From the cell containing the given text, extract its center point as (x, y) coordinate. 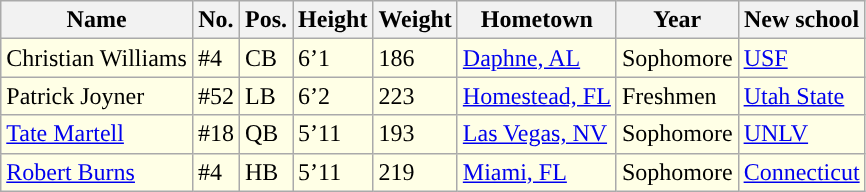
Pos. (266, 20)
Patrick Joyner (97, 96)
Christian Williams (97, 58)
Homestead, FL (536, 96)
No. (216, 20)
193 (415, 134)
Tate Martell (97, 134)
Las Vegas, NV (536, 134)
Connecticut (802, 172)
6’2 (333, 96)
HB (266, 172)
CB (266, 58)
Year (677, 20)
New school (802, 20)
Weight (415, 20)
LB (266, 96)
UNLV (802, 134)
Utah State (802, 96)
Robert Burns (97, 172)
Name (97, 20)
USF (802, 58)
Miami, FL (536, 172)
6’1 (333, 58)
Hometown (536, 20)
QB (266, 134)
186 (415, 58)
Daphne, AL (536, 58)
#52 (216, 96)
Freshmen (677, 96)
223 (415, 96)
Height (333, 20)
219 (415, 172)
#18 (216, 134)
